From the cell containing the given text, extract its center point as (X, Y) coordinate. 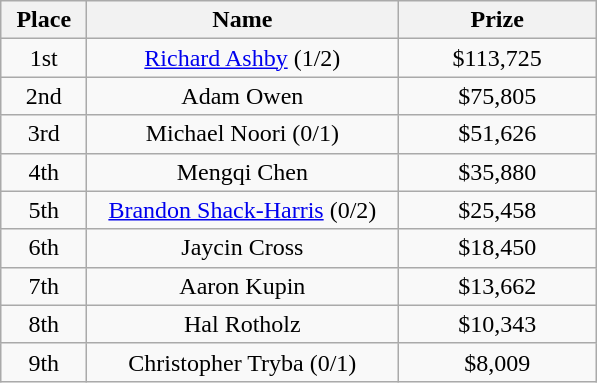
$113,725 (498, 58)
2nd (44, 96)
4th (44, 172)
6th (44, 248)
7th (44, 286)
Place (44, 20)
Aaron Kupin (242, 286)
Hal Rotholz (242, 324)
9th (44, 362)
$10,343 (498, 324)
Prize (498, 20)
5th (44, 210)
$51,626 (498, 134)
1st (44, 58)
$35,880 (498, 172)
8th (44, 324)
Name (242, 20)
Jaycin Cross (242, 248)
$8,009 (498, 362)
$18,450 (498, 248)
$13,662 (498, 286)
$75,805 (498, 96)
Brandon Shack-Harris (0/2) (242, 210)
Michael Noori (0/1) (242, 134)
3rd (44, 134)
Christopher Tryba (0/1) (242, 362)
Mengqi Chen (242, 172)
Adam Owen (242, 96)
Richard Ashby (1/2) (242, 58)
$25,458 (498, 210)
